Provide the (X, Y) coordinate of the cell's center where the given text is located.  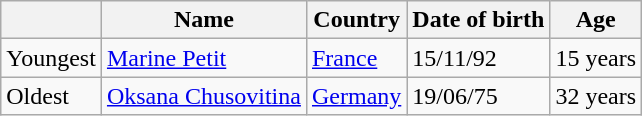
Oldest (52, 96)
15/11/92 (478, 58)
Country (356, 20)
Youngest (52, 58)
Oksana Chusovitina (204, 96)
Germany (356, 96)
Age (596, 20)
15 years (596, 58)
32 years (596, 96)
19/06/75 (478, 96)
Marine Petit (204, 58)
Name (204, 20)
Date of birth (478, 20)
France (356, 58)
